Find where the given text appears and provide that cell's center as [X, Y] coordinate. 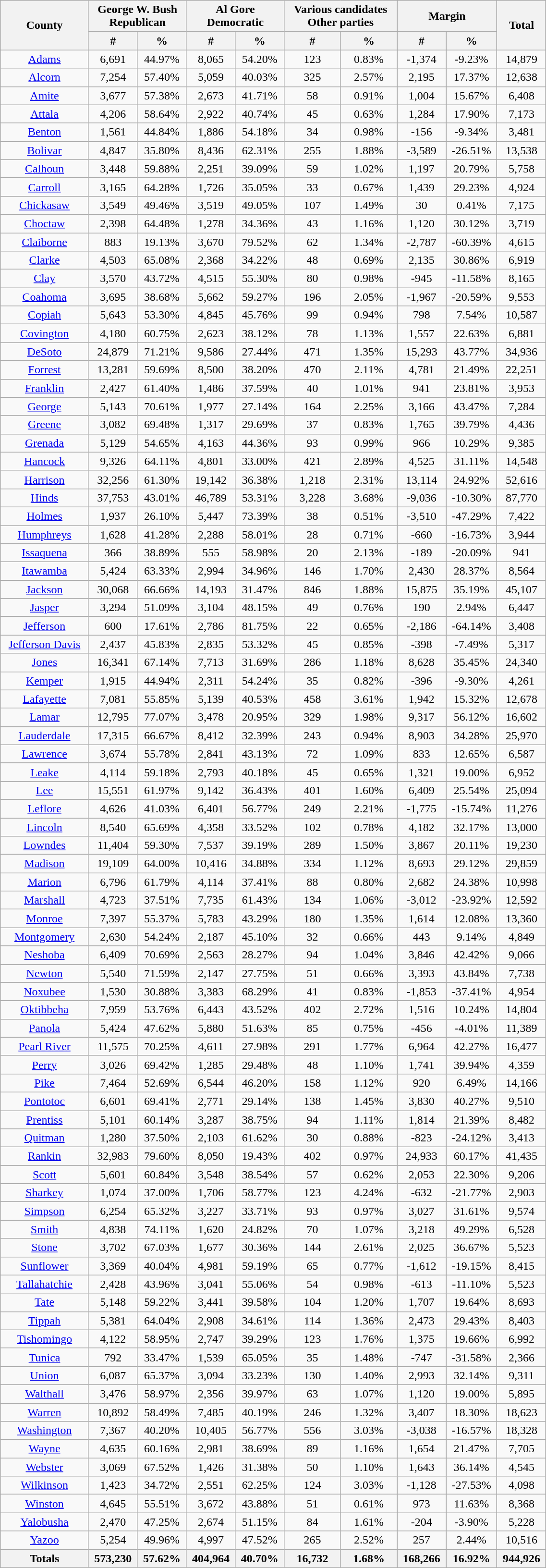
33.47% [162, 1357]
9,206 [522, 1175]
-27.53% [472, 1485]
3,369 [113, 1266]
57.38% [162, 96]
1.60% [369, 790]
9,066 [522, 955]
43.29% [260, 919]
5,783 [211, 919]
Jackson [45, 589]
Copiah [45, 315]
15,293 [422, 352]
Neshoba [45, 955]
41 [313, 992]
114 [313, 1321]
3,549 [113, 205]
2,903 [522, 1193]
Marshall [45, 900]
5,059 [211, 77]
Calhoun [45, 169]
7,254 [113, 77]
5,662 [211, 297]
Tallahatchie [45, 1284]
2,135 [422, 260]
Quitman [45, 1138]
1.49% [369, 205]
8,436 [211, 150]
3,674 [113, 754]
6,881 [522, 333]
-24.12% [472, 1138]
-9.23% [472, 59]
19.66% [472, 1339]
-64.14% [472, 626]
Warren [45, 1412]
2.44% [472, 1540]
88 [313, 882]
58.98% [260, 553]
1,937 [113, 516]
47.25% [162, 1522]
Simpson [45, 1211]
257 [422, 1540]
13,281 [113, 370]
1,218 [313, 479]
Winston [45, 1504]
573,230 [113, 1558]
798 [422, 315]
6,087 [113, 1375]
2,366 [522, 1357]
289 [313, 845]
19.43% [260, 1156]
15.67% [472, 96]
Washington [45, 1431]
65.32% [162, 1211]
12.65% [472, 754]
40.20% [162, 1431]
3,519 [211, 205]
47.52% [260, 1540]
9,553 [522, 297]
Tunica [45, 1357]
51.15% [260, 1522]
64.00% [162, 864]
883 [113, 242]
-20.59% [472, 297]
Forrest [45, 370]
5,228 [522, 1522]
22,251 [522, 370]
1.61% [369, 1522]
45.76% [260, 315]
4,635 [113, 1449]
Clarke [45, 260]
37.51% [162, 900]
1,915 [113, 681]
38.54% [260, 1175]
-4.01% [472, 1028]
0.88% [369, 1138]
3,481 [522, 132]
246 [313, 1412]
7,422 [522, 516]
-9.30% [472, 681]
3,448 [113, 169]
6,691 [113, 59]
138 [313, 1101]
1.09% [369, 754]
7,537 [211, 845]
Total [522, 25]
20 [313, 553]
8,628 [422, 662]
6,443 [211, 1010]
Issaquena [45, 553]
55.85% [162, 699]
7,367 [113, 1431]
61.30% [162, 479]
1,814 [422, 1120]
7.54% [472, 315]
4,503 [113, 260]
0.82% [369, 681]
66.67% [162, 735]
33.00% [260, 461]
24,879 [113, 352]
25.54% [472, 790]
4,261 [522, 681]
-10.30% [472, 498]
2.61% [369, 1248]
-613 [422, 1284]
0.71% [369, 535]
2,427 [113, 388]
1,426 [211, 1467]
44.84% [162, 132]
Kemper [45, 681]
4,981 [211, 1266]
40.18% [260, 772]
25,094 [522, 790]
57.62% [162, 1558]
0.76% [369, 608]
17.90% [472, 114]
10,416 [211, 864]
65 [313, 1266]
3,383 [211, 992]
17,315 [113, 735]
70.61% [162, 406]
30.12% [472, 223]
19.64% [472, 1302]
2,398 [113, 223]
DeSoto [45, 352]
470 [313, 370]
1.11% [369, 1120]
46,789 [211, 498]
36.67% [472, 1248]
4,182 [422, 827]
21.47% [472, 1449]
45.83% [162, 644]
4.24% [369, 1193]
Wilkinson [45, 1485]
53.31% [260, 498]
49 [313, 608]
3,294 [113, 608]
11,404 [113, 845]
2,428 [113, 1284]
53.32% [260, 644]
30.36% [260, 1248]
19.13% [162, 242]
43.72% [162, 279]
55.30% [260, 279]
1,726 [211, 187]
4,615 [522, 242]
78 [313, 333]
102 [313, 827]
Walthall [45, 1394]
40.04% [162, 1266]
34.72% [162, 1485]
2,835 [211, 644]
1,741 [422, 1065]
2,993 [422, 1375]
58.64% [162, 114]
21.49% [472, 370]
4,845 [211, 315]
28.37% [472, 571]
Various candidatesOther parties [341, 16]
2.57% [369, 77]
44.94% [162, 681]
2,470 [113, 1522]
Hancock [45, 461]
58.97% [162, 1394]
3,026 [113, 1065]
404,964 [211, 1558]
27.44% [260, 352]
2,187 [211, 937]
8,065 [211, 59]
43.88% [260, 1504]
3,069 [113, 1467]
4,098 [522, 1485]
1.77% [369, 1046]
Pearl River [45, 1046]
Rankin [45, 1156]
1.04% [369, 955]
973 [422, 1504]
2.25% [369, 406]
1,321 [422, 772]
2.72% [369, 1010]
3,228 [313, 498]
16,341 [113, 662]
62.25% [260, 1485]
87,770 [522, 498]
38.12% [260, 333]
Harrison [45, 479]
59.69% [162, 370]
Lafayette [45, 699]
60.84% [162, 1175]
65.69% [162, 827]
40 [313, 388]
-747 [422, 1357]
-189 [422, 553]
63.33% [162, 571]
36.14% [472, 1467]
1.98% [369, 717]
401 [313, 790]
3.68% [369, 498]
458 [313, 699]
2.05% [369, 297]
39.97% [260, 1394]
24,340 [522, 662]
43.96% [162, 1284]
38.89% [162, 553]
22.63% [472, 333]
41.71% [260, 96]
48.15% [260, 608]
11,276 [522, 808]
72 [313, 754]
6,544 [211, 1083]
35.05% [260, 187]
1,278 [211, 223]
168,266 [422, 1558]
Lincoln [45, 827]
1.50% [369, 845]
4,847 [113, 150]
196 [313, 297]
11,575 [113, 1046]
32.39% [260, 735]
13,538 [522, 150]
15,551 [113, 790]
46.20% [260, 1083]
-21.77% [472, 1193]
4,924 [522, 187]
-2,186 [422, 626]
Greene [45, 425]
25,970 [522, 735]
1,317 [211, 425]
471 [313, 352]
2,623 [211, 333]
79.52% [260, 242]
Webster [45, 1467]
5,143 [113, 406]
5,601 [113, 1175]
4,122 [113, 1339]
1.13% [369, 333]
68.29% [260, 992]
5,317 [522, 644]
84 [313, 1522]
50 [313, 1467]
81.75% [260, 626]
52.69% [162, 1083]
9,510 [522, 1101]
Madison [45, 864]
61.62% [260, 1138]
55.51% [162, 1504]
43 [313, 223]
-15.74% [472, 808]
600 [113, 626]
18.30% [472, 1412]
0.61% [369, 1504]
27.98% [260, 1046]
33.23% [260, 1375]
15,875 [422, 589]
Alcorn [45, 77]
60.16% [162, 1449]
3,441 [211, 1302]
3,166 [422, 406]
2,025 [422, 1248]
Scott [45, 1175]
7,081 [113, 699]
-3,589 [422, 150]
180 [313, 919]
3,165 [113, 187]
32,983 [113, 1156]
37.50% [162, 1138]
-945 [422, 279]
32 [313, 937]
2,841 [211, 754]
10,587 [522, 315]
4,525 [422, 461]
14,804 [522, 1010]
6,447 [522, 608]
1.32% [369, 1412]
3,953 [522, 388]
1,423 [113, 1485]
4,645 [113, 1504]
38 [313, 516]
49.96% [162, 1540]
944,926 [522, 1558]
20.11% [472, 845]
-3,510 [422, 516]
59.22% [162, 1302]
4,838 [113, 1229]
1.36% [369, 1321]
-204 [422, 1522]
49.05% [260, 205]
10,405 [211, 1431]
Lee [45, 790]
62.31% [260, 150]
4,358 [211, 827]
3,407 [422, 1412]
Pike [45, 1083]
2,053 [422, 1175]
Bolivar [45, 150]
69.41% [162, 1101]
3,287 [211, 1120]
-823 [422, 1138]
12,678 [522, 699]
-156 [422, 132]
9,586 [211, 352]
County [45, 25]
33 [313, 187]
39.58% [260, 1302]
3,702 [113, 1248]
George [45, 406]
Marion [45, 882]
Humphreys [45, 535]
7,397 [113, 919]
7,738 [522, 973]
29.43% [472, 1321]
5,447 [211, 516]
7,485 [211, 1412]
Lowndes [45, 845]
134 [313, 900]
6,587 [522, 754]
2,551 [211, 1485]
-632 [422, 1193]
2.31% [369, 479]
10.24% [472, 1010]
32.14% [472, 1375]
39.29% [260, 1339]
10,998 [522, 882]
14,166 [522, 1083]
2,563 [211, 955]
16,602 [522, 717]
5,880 [211, 1028]
35.19% [472, 589]
27.14% [260, 406]
7,713 [211, 662]
0.63% [369, 114]
8,368 [522, 1504]
53.30% [162, 315]
2,288 [211, 535]
13,114 [422, 479]
12.08% [472, 919]
-9,036 [422, 498]
Sunflower [45, 1266]
65.08% [162, 260]
8,564 [522, 571]
10,516 [522, 1540]
55.37% [162, 919]
61.97% [162, 790]
37.59% [260, 388]
1,706 [211, 1193]
59.19% [260, 1266]
-23.92% [472, 900]
Smith [45, 1229]
43.01% [162, 498]
-1,612 [422, 1266]
2,922 [211, 114]
39.09% [260, 169]
40.27% [472, 1101]
44.97% [162, 59]
Lawrence [45, 754]
334 [313, 864]
57 [313, 1175]
Leflore [45, 808]
24.38% [472, 882]
0.51% [369, 516]
3,104 [211, 608]
6,408 [522, 96]
31.11% [472, 461]
-11.58% [472, 279]
107 [313, 205]
7,464 [113, 1083]
1,561 [113, 132]
9,142 [211, 790]
6.49% [472, 1083]
63 [313, 1394]
8,415 [522, 1266]
846 [313, 589]
64.48% [162, 223]
2,430 [422, 571]
0.78% [369, 827]
Jasper [45, 608]
47.62% [162, 1028]
3,408 [522, 626]
2,437 [113, 644]
67.14% [162, 662]
Grenada [45, 443]
51.63% [260, 1028]
37 [313, 425]
421 [313, 461]
-47.29% [472, 516]
21.39% [472, 1120]
4,545 [522, 1467]
31.69% [260, 662]
1,375 [422, 1339]
Union [45, 1375]
67.52% [162, 1467]
3,476 [113, 1394]
40.70% [260, 1558]
George W. BushRepublican [137, 16]
29.14% [260, 1101]
966 [422, 443]
49.29% [472, 1229]
43.84% [472, 973]
146 [313, 571]
Covington [45, 333]
3,570 [113, 279]
55.06% [260, 1284]
4,781 [422, 370]
5,758 [522, 169]
Adams [45, 59]
45,107 [522, 589]
58.49% [162, 1412]
59.88% [162, 169]
920 [422, 1083]
0.91% [369, 96]
Monroe [45, 919]
61.40% [162, 388]
3,719 [522, 223]
26.10% [162, 516]
2.21% [369, 808]
Clay [45, 279]
29.12% [472, 864]
4,163 [211, 443]
57.40% [162, 77]
28 [313, 535]
7,959 [113, 1010]
0.69% [369, 260]
1.01% [369, 388]
2,786 [211, 626]
32,256 [113, 479]
42.42% [472, 955]
329 [313, 717]
79.60% [162, 1156]
4,515 [211, 279]
5,139 [211, 699]
-1,374 [422, 59]
40.19% [260, 1412]
7,175 [522, 205]
3,944 [522, 535]
1,074 [113, 1193]
8,540 [113, 827]
31.38% [260, 1467]
4,954 [522, 992]
555 [211, 553]
37.41% [260, 882]
Wayne [45, 1449]
2,473 [422, 1321]
1,620 [211, 1229]
9.14% [472, 937]
Oktibbeha [45, 1010]
56.12% [472, 717]
17.61% [162, 626]
158 [313, 1083]
54.20% [260, 59]
2,994 [211, 571]
1.45% [369, 1101]
8,903 [422, 735]
29.48% [260, 1065]
-7.49% [472, 644]
Attala [45, 114]
38.68% [162, 297]
2,673 [211, 96]
85 [313, 1028]
5,148 [113, 1302]
Al GoreDemocratic [235, 16]
33.52% [260, 827]
11.63% [472, 1504]
1,197 [422, 169]
1,530 [113, 992]
1,539 [211, 1357]
Stone [45, 1248]
-60.39% [472, 242]
2.13% [369, 553]
29.23% [472, 187]
77.07% [162, 717]
43.47% [472, 406]
-26.51% [472, 150]
1,439 [422, 187]
34.61% [260, 1321]
54 [313, 1284]
10,892 [113, 1412]
30.88% [162, 992]
2,747 [211, 1339]
16.92% [472, 1558]
3,413 [522, 1138]
71.59% [162, 973]
55.78% [162, 754]
3,478 [211, 717]
7,735 [211, 900]
34 [313, 132]
16,477 [522, 1046]
291 [313, 1046]
24.82% [260, 1229]
-3.90% [472, 1522]
2.94% [472, 608]
40.03% [260, 77]
6,919 [522, 260]
3,227 [211, 1211]
33.71% [260, 1211]
29.69% [260, 425]
443 [422, 937]
3,672 [211, 1504]
2.89% [369, 461]
1,643 [422, 1467]
38.75% [260, 1120]
1.20% [369, 1302]
Lamar [45, 717]
2,368 [211, 260]
Hinds [45, 498]
1.70% [369, 571]
64.04% [162, 1321]
Tate [45, 1302]
1,654 [422, 1449]
Carroll [45, 187]
49.46% [162, 205]
Yazoo [45, 1540]
1.02% [369, 169]
54.65% [162, 443]
2,311 [211, 681]
43.77% [472, 352]
89 [313, 1449]
69.42% [162, 1065]
32.17% [472, 827]
-16.57% [472, 1431]
4,180 [113, 333]
41,435 [522, 1156]
24,933 [422, 1156]
58.95% [162, 1339]
19,109 [113, 864]
44.36% [260, 443]
2,908 [211, 1321]
4,849 [522, 937]
22.30% [472, 1175]
7,173 [522, 114]
0.85% [369, 644]
34.36% [260, 223]
366 [113, 553]
13,000 [522, 827]
8,412 [211, 735]
1,284 [422, 114]
10.29% [472, 443]
34.88% [260, 864]
19,230 [522, 845]
12,638 [522, 77]
58 [313, 96]
-660 [422, 535]
1.34% [369, 242]
66.66% [162, 589]
Chickasaw [45, 205]
Prentiss [45, 1120]
45.10% [260, 937]
31.61% [472, 1211]
35.80% [162, 150]
36.43% [260, 790]
36.38% [260, 479]
6,992 [522, 1339]
Jefferson [45, 626]
Jefferson Davis [45, 644]
43.13% [260, 754]
73.39% [260, 516]
3,094 [211, 1375]
7,705 [522, 1449]
243 [313, 735]
9,317 [422, 717]
28.27% [260, 955]
59.18% [162, 772]
4,206 [113, 114]
-396 [422, 681]
6,401 [211, 808]
-9.34% [472, 132]
249 [313, 808]
-3,038 [422, 1431]
3,677 [113, 96]
18,623 [522, 1412]
64.28% [162, 187]
-20.09% [472, 553]
130 [313, 1375]
6,254 [113, 1211]
1,486 [211, 388]
19,142 [211, 479]
0.41% [472, 205]
124 [313, 1485]
2,674 [211, 1522]
-19.15% [472, 1266]
2,195 [422, 77]
-11.10% [472, 1284]
5,895 [522, 1394]
Perry [45, 1065]
30.86% [472, 260]
60.75% [162, 333]
2,630 [113, 937]
67.03% [162, 1248]
2,682 [422, 882]
58.77% [260, 1193]
1.18% [369, 662]
6,601 [113, 1101]
286 [313, 662]
62 [313, 242]
3,846 [422, 955]
-31.58% [472, 1357]
Claiborne [45, 242]
Amite [45, 96]
20.79% [472, 169]
54.18% [260, 132]
-1,853 [422, 992]
1,942 [422, 699]
74.11% [162, 1229]
37,753 [113, 498]
59 [313, 169]
265 [313, 1540]
792 [113, 1357]
8,403 [522, 1321]
38.20% [260, 370]
6,964 [422, 1046]
14,879 [522, 59]
4,436 [522, 425]
5,129 [113, 443]
3,548 [211, 1175]
2,103 [211, 1138]
3,041 [211, 1284]
2,147 [211, 973]
-1,128 [422, 1485]
65.37% [162, 1375]
9,385 [522, 443]
Franklin [45, 388]
-398 [422, 644]
0.75% [369, 1028]
Tippah [45, 1321]
255 [313, 150]
3,670 [211, 242]
39.94% [472, 1065]
8,050 [211, 1156]
Noxubee [45, 992]
2,356 [211, 1394]
0.62% [369, 1175]
190 [422, 608]
3,082 [113, 425]
2.11% [369, 370]
Benton [45, 132]
35.45% [472, 662]
-2,787 [422, 242]
5,540 [113, 973]
16,732 [313, 1558]
1.68% [369, 1558]
1,977 [211, 406]
8,482 [522, 1120]
1.48% [369, 1357]
Margin [447, 16]
4,723 [113, 900]
Yalobusha [45, 1522]
Newton [45, 973]
5,381 [113, 1321]
52,616 [522, 479]
2,251 [211, 169]
2.52% [369, 1540]
7,284 [522, 406]
1,628 [113, 535]
12,592 [522, 900]
Tishomingo [45, 1339]
5,101 [113, 1120]
40.53% [260, 699]
14,548 [522, 461]
34,936 [522, 352]
59.30% [162, 845]
2,793 [211, 772]
Leake [45, 772]
556 [313, 1431]
1,707 [422, 1302]
11,389 [522, 1028]
38.69% [260, 1449]
1,886 [211, 132]
22 [313, 626]
3.61% [369, 699]
51.09% [162, 608]
Itawamba [45, 571]
14,193 [211, 589]
1,285 [211, 1065]
104 [313, 1302]
59.27% [260, 297]
42.27% [472, 1046]
0.67% [369, 187]
0.77% [369, 1266]
70 [313, 1229]
27.75% [260, 973]
8,500 [211, 370]
6,796 [113, 882]
-1,967 [422, 297]
3,867 [422, 845]
41.03% [162, 808]
41.28% [162, 535]
1,280 [113, 1138]
Panola [45, 1028]
69.48% [162, 425]
34.22% [260, 260]
6,528 [522, 1229]
3,695 [113, 297]
60.14% [162, 1120]
2,981 [211, 1449]
1.06% [369, 900]
Choctaw [45, 223]
34.96% [260, 571]
71.21% [162, 352]
30,068 [113, 589]
20.95% [260, 717]
5,254 [113, 1540]
65.05% [260, 1357]
1,677 [211, 1248]
5,643 [113, 315]
-16.73% [472, 535]
0.80% [369, 882]
99 [313, 315]
60.17% [472, 1156]
4,611 [211, 1046]
15.32% [472, 699]
144 [313, 1248]
-1,775 [422, 808]
9,574 [522, 1211]
325 [313, 77]
39.19% [260, 845]
-37.41% [472, 992]
53.76% [162, 1010]
61.79% [162, 882]
64.11% [162, 461]
23.81% [472, 388]
-456 [422, 1028]
39.79% [472, 425]
3,393 [422, 973]
Jones [45, 662]
43.52% [260, 1010]
Sharkey [45, 1193]
40.74% [260, 114]
4,626 [113, 808]
31.47% [260, 589]
70.69% [162, 955]
29,859 [522, 864]
80 [313, 279]
70.25% [162, 1046]
61.43% [260, 900]
6,952 [522, 772]
Holmes [45, 516]
164 [313, 406]
24.92% [472, 479]
833 [422, 754]
Montgomery [45, 937]
34.28% [472, 735]
1,557 [422, 333]
9,326 [113, 461]
0.99% [369, 443]
58.01% [260, 535]
2,771 [211, 1101]
1.76% [369, 1339]
-3,012 [422, 900]
1,614 [422, 919]
8,165 [522, 279]
1,516 [422, 1010]
3,830 [422, 1101]
1,004 [422, 96]
13,360 [522, 919]
4,801 [211, 461]
3,027 [422, 1211]
Coahoma [45, 297]
17.37% [472, 77]
1,765 [422, 425]
9,311 [522, 1375]
1.40% [369, 1375]
4,997 [211, 1540]
3,218 [422, 1229]
Totals [45, 1558]
37.00% [162, 1193]
Pontotoc [45, 1101]
12,795 [113, 717]
Lauderdale [45, 735]
4,359 [522, 1065]
18,328 [522, 1431]
